Determine the [x, y] coordinate at the center of the cell enclosing the given text.  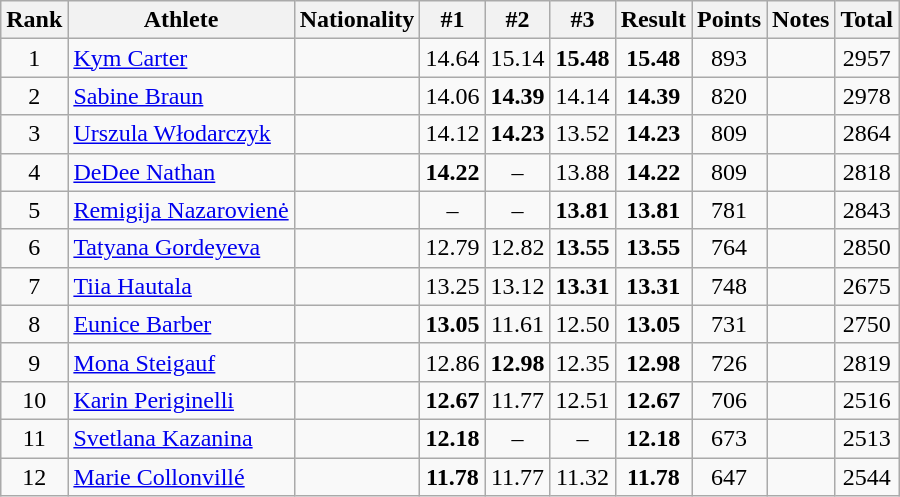
781 [730, 210]
15.14 [518, 58]
14.12 [452, 134]
6 [34, 248]
11 [34, 438]
14.14 [582, 96]
#1 [452, 20]
1 [34, 58]
#2 [518, 20]
5 [34, 210]
764 [730, 248]
12.35 [582, 362]
748 [730, 286]
12.51 [582, 400]
11.61 [518, 324]
Karin Periginelli [181, 400]
13.88 [582, 172]
12 [34, 477]
Urszula Włodarczyk [181, 134]
Notes [801, 20]
13.25 [452, 286]
2675 [867, 286]
647 [730, 477]
Tiia Hautala [181, 286]
8 [34, 324]
2516 [867, 400]
726 [730, 362]
Tatyana Gordeyeva [181, 248]
Marie Collonvillé [181, 477]
2513 [867, 438]
13.52 [582, 134]
2750 [867, 324]
14.06 [452, 96]
Kym Carter [181, 58]
820 [730, 96]
DeDee Nathan [181, 172]
Result [653, 20]
2978 [867, 96]
Athlete [181, 20]
12.86 [452, 362]
Remigija Nazarovienė [181, 210]
731 [730, 324]
2843 [867, 210]
2 [34, 96]
14.64 [452, 58]
10 [34, 400]
Rank [34, 20]
2819 [867, 362]
673 [730, 438]
12.50 [582, 324]
4 [34, 172]
2818 [867, 172]
#3 [582, 20]
Eunice Barber [181, 324]
Points [730, 20]
11.32 [582, 477]
2544 [867, 477]
12.79 [452, 248]
893 [730, 58]
706 [730, 400]
2864 [867, 134]
Sabine Braun [181, 96]
3 [34, 134]
2957 [867, 58]
12.82 [518, 248]
Mona Steigauf [181, 362]
7 [34, 286]
Total [867, 20]
9 [34, 362]
13.12 [518, 286]
2850 [867, 248]
Nationality [357, 20]
Svetlana Kazanina [181, 438]
